Return (x, y) of the center of cell containing provided text 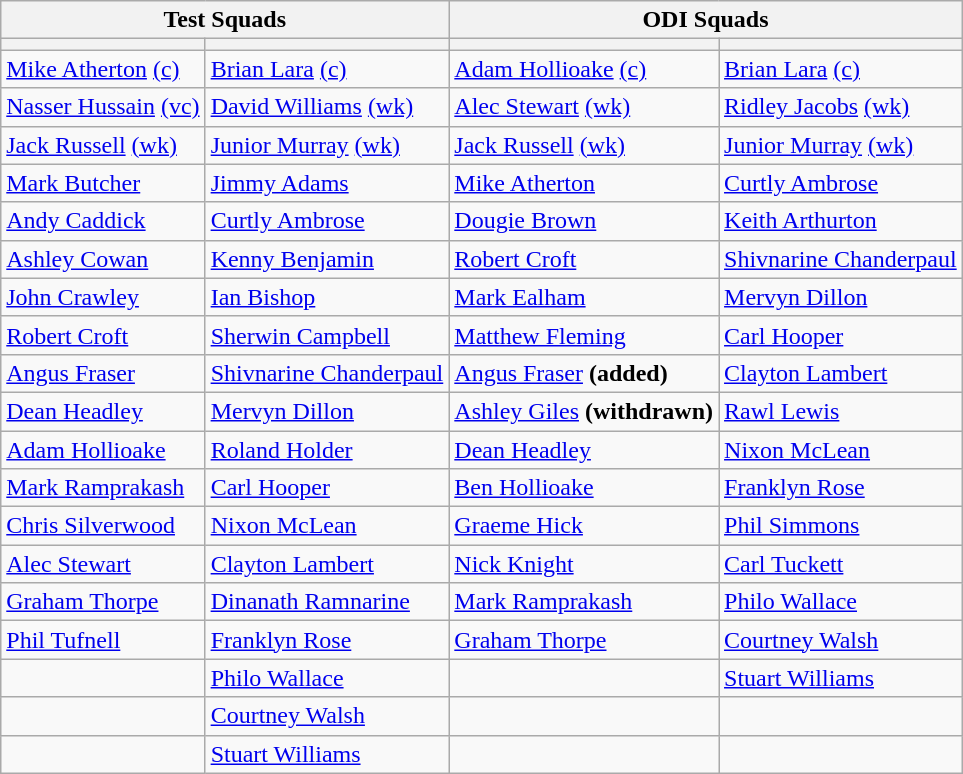
Roland Holder (327, 449)
Ashley Giles (withdrawn) (584, 411)
John Crawley (103, 297)
Dinanath Ramnarine (327, 602)
Keith Arthurton (841, 221)
Mark Ealham (584, 297)
David Williams (wk) (327, 107)
Alec Stewart (wk) (584, 107)
Ian Bishop (327, 297)
Mike Atherton (c) (103, 69)
Sherwin Campbell (327, 335)
Phil Tufnell (103, 640)
Dougie Brown (584, 221)
Phil Simmons (841, 526)
Mark Butcher (103, 183)
Chris Silverwood (103, 526)
ODI Squads (706, 20)
Ben Hollioake (584, 488)
Mike Atherton (584, 183)
Angus Fraser (added) (584, 373)
Adam Hollioake (c) (584, 69)
Jimmy Adams (327, 183)
Graeme Hick (584, 526)
Alec Stewart (103, 564)
Andy Caddick (103, 221)
Test Squads (225, 20)
Nick Knight (584, 564)
Ashley Cowan (103, 259)
Angus Fraser (103, 373)
Matthew Fleming (584, 335)
Nasser Hussain (vc) (103, 107)
Ridley Jacobs (wk) (841, 107)
Kenny Benjamin (327, 259)
Carl Tuckett (841, 564)
Adam Hollioake (103, 449)
Rawl Lewis (841, 411)
